Provide the (x, y) coordinate of the cell's center where the given text is located.  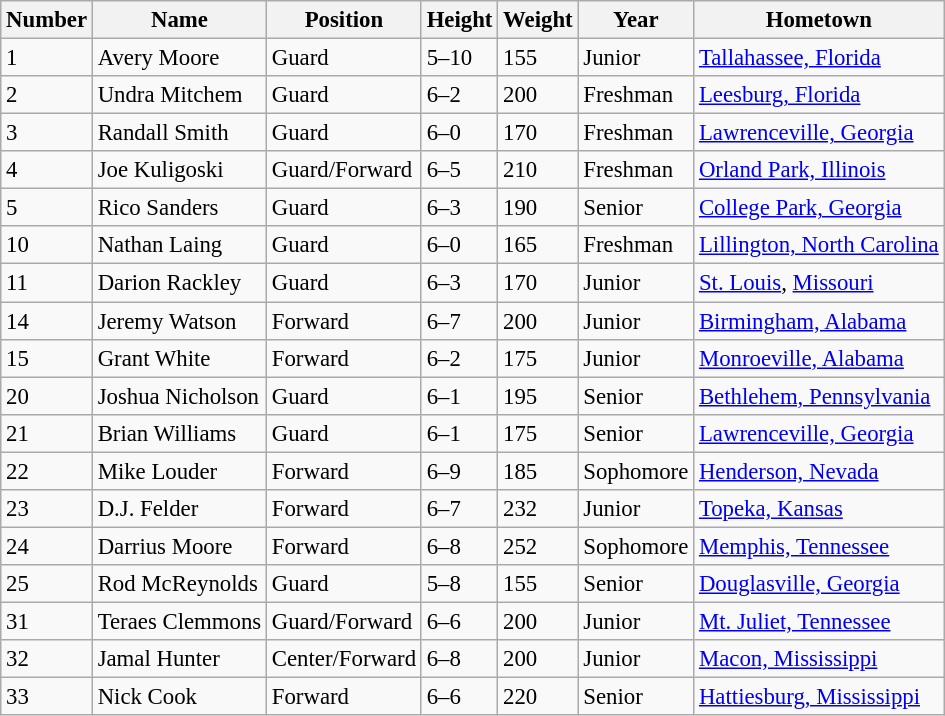
5–8 (459, 584)
Mike Louder (179, 471)
4 (47, 170)
14 (47, 321)
Center/Forward (344, 659)
Name (179, 20)
22 (47, 471)
Henderson, Nevada (819, 471)
Joe Kuligoski (179, 170)
Leesburg, Florida (819, 95)
21 (47, 433)
3 (47, 133)
Undra Mitchem (179, 95)
32 (47, 659)
Mt. Juliet, Tennessee (819, 621)
165 (538, 245)
10 (47, 245)
Number (47, 20)
Joshua Nicholson (179, 396)
195 (538, 396)
Rod McReynolds (179, 584)
Height (459, 20)
Position (344, 20)
Brian Williams (179, 433)
Teraes Clemmons (179, 621)
Memphis, Tennessee (819, 546)
Jeremy Watson (179, 321)
31 (47, 621)
Year (636, 20)
D.J. Felder (179, 509)
6–5 (459, 170)
Monroeville, Alabama (819, 358)
Lillington, North Carolina (819, 245)
Orland Park, Illinois (819, 170)
Rico Sanders (179, 208)
232 (538, 509)
23 (47, 509)
190 (538, 208)
15 (47, 358)
Weight (538, 20)
Darrius Moore (179, 546)
Douglasville, Georgia (819, 584)
6–9 (459, 471)
Darion Rackley (179, 283)
Grant White (179, 358)
5–10 (459, 58)
Macon, Mississippi (819, 659)
33 (47, 697)
Hometown (819, 20)
Nick Cook (179, 697)
210 (538, 170)
Hattiesburg, Mississippi (819, 697)
5 (47, 208)
Bethlehem, Pennsylvania (819, 396)
College Park, Georgia (819, 208)
252 (538, 546)
Tallahassee, Florida (819, 58)
Avery Moore (179, 58)
220 (538, 697)
185 (538, 471)
11 (47, 283)
Randall Smith (179, 133)
Nathan Laing (179, 245)
1 (47, 58)
St. Louis, Missouri (819, 283)
Birmingham, Alabama (819, 321)
2 (47, 95)
Jamal Hunter (179, 659)
24 (47, 546)
25 (47, 584)
20 (47, 396)
Topeka, Kansas (819, 509)
